Extract the (X, Y) coordinate from the center of the cell holding the provided text.  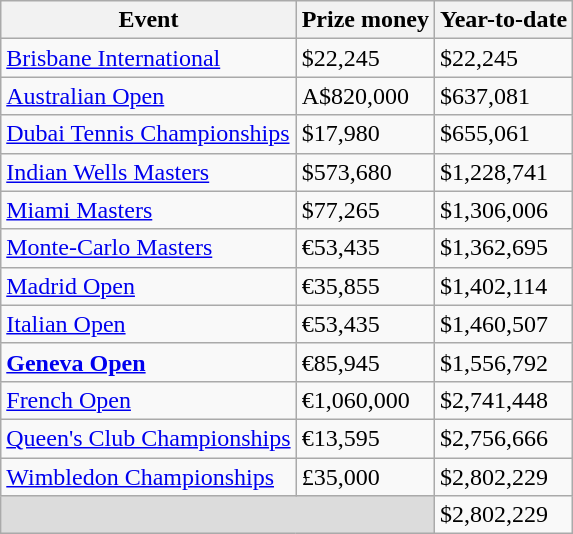
Monte-Carlo Masters (148, 248)
$77,265 (365, 210)
$1,362,695 (503, 248)
Geneva Open (148, 362)
€35,855 (365, 286)
$2,756,666 (503, 438)
Australian Open (148, 96)
$637,081 (503, 96)
Brisbane International (148, 58)
€13,595 (365, 438)
Queen's Club Championships (148, 438)
Dubai Tennis Championships (148, 134)
French Open (148, 400)
$655,061 (503, 134)
$2,741,448 (503, 400)
Italian Open (148, 324)
Prize money (365, 20)
$1,228,741 (503, 172)
Madrid Open (148, 286)
$1,460,507 (503, 324)
$17,980 (365, 134)
£35,000 (365, 477)
Year-to-date (503, 20)
Miami Masters (148, 210)
$1,556,792 (503, 362)
$1,306,006 (503, 210)
Event (148, 20)
Wimbledon Championships (148, 477)
$1,402,114 (503, 286)
€1,060,000 (365, 400)
€85,945 (365, 362)
A$820,000 (365, 96)
Indian Wells Masters (148, 172)
$573,680 (365, 172)
